For the text-containing cell, return its midpoint in [X, Y] coordinate format. 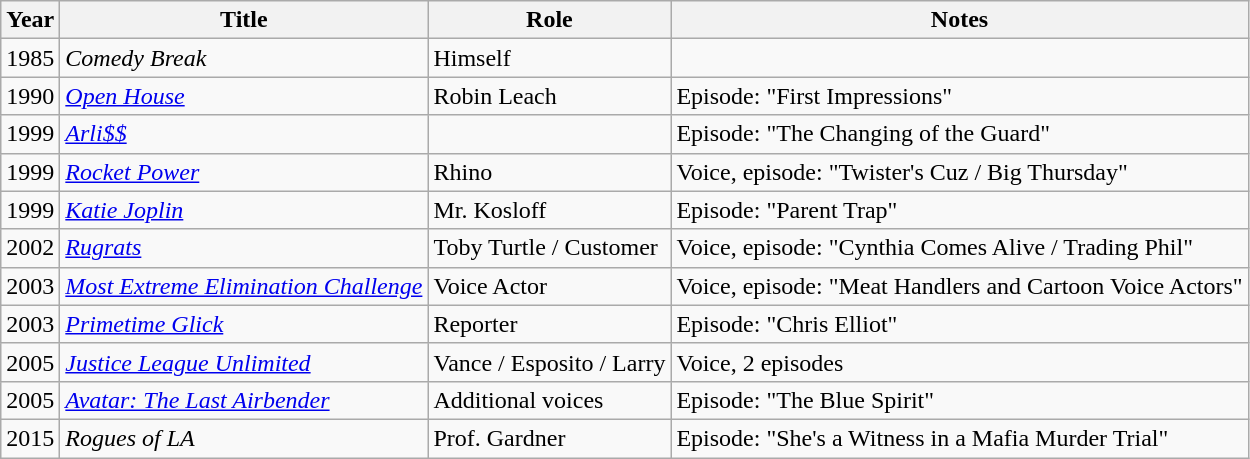
Episode: "She's a Witness in a Mafia Murder Trial" [960, 438]
1990 [30, 96]
Voice, episode: "Cynthia Comes Alive / Trading Phil" [960, 248]
2002 [30, 248]
Mr. Kosloff [550, 210]
Episode: "Chris Elliot" [960, 324]
Arli$$ [244, 134]
Additional voices [550, 400]
Voice Actor [550, 286]
Rogues of LA [244, 438]
Voice, 2 episodes [960, 362]
Rhino [550, 172]
Episode: "The Changing of the Guard" [960, 134]
Episode: "First Impressions" [960, 96]
Episode: "Parent Trap" [960, 210]
Most Extreme Elimination Challenge [244, 286]
Himself [550, 58]
Avatar: The Last Airbender [244, 400]
Role [550, 20]
Justice League Unlimited [244, 362]
Comedy Break [244, 58]
Vance / Esposito / Larry [550, 362]
Open House [244, 96]
Rocket Power [244, 172]
Katie Joplin [244, 210]
Robin Leach [550, 96]
Title [244, 20]
2015 [30, 438]
Rugrats [244, 248]
Primetime Glick [244, 324]
Notes [960, 20]
Episode: "The Blue Spirit" [960, 400]
1985 [30, 58]
Voice, episode: "Meat Handlers and Cartoon Voice Actors" [960, 286]
Voice, episode: "Twister's Cuz / Big Thursday" [960, 172]
Prof. Gardner [550, 438]
Year [30, 20]
Toby Turtle / Customer [550, 248]
Reporter [550, 324]
